Pinpoint the cell where the given text exists, returning its (x, y) midpoint coordinate. 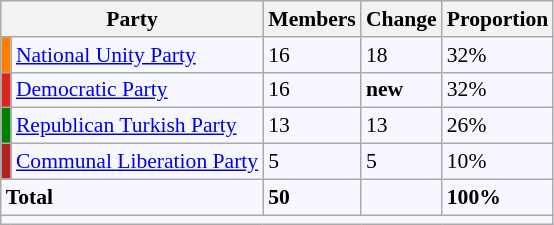
Proportion (498, 19)
Members (312, 19)
18 (402, 55)
Change (402, 19)
Party (132, 19)
National Unity Party (137, 55)
Democratic Party (137, 90)
Total (132, 197)
10% (498, 162)
Republican Turkish Party (137, 126)
100% (498, 197)
50 (312, 197)
Communal Liberation Party (137, 162)
new (402, 90)
26% (498, 126)
